Locate the cell with the specified text and output its [X, Y] center coordinate. 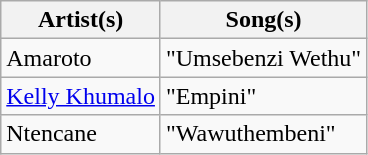
"Empini" [263, 96]
"Umsebenzi Wethu" [263, 58]
Artist(s) [81, 20]
Kelly Khumalo [81, 96]
"Wawuthembeni" [263, 134]
Ntencane [81, 134]
Song(s) [263, 20]
Amaroto [81, 58]
